Identify which cell holds the provided text, then report its (x, y) central coordinate. 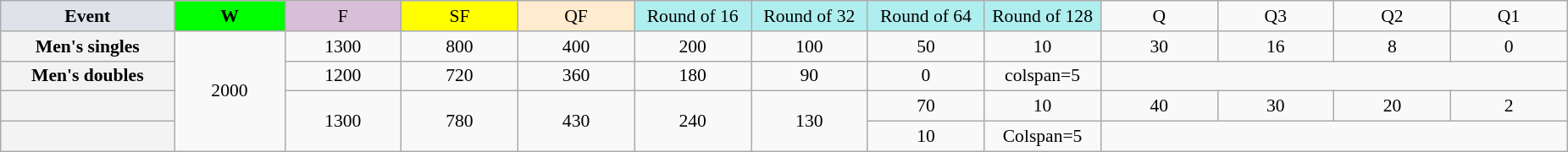
130 (809, 122)
200 (693, 46)
20 (1393, 106)
SF (460, 16)
Round of 32 (809, 16)
90 (809, 76)
Men's doubles (88, 76)
Round of 64 (926, 16)
8 (1393, 46)
50 (926, 46)
780 (460, 122)
40 (1159, 106)
430 (576, 122)
QF (576, 16)
720 (460, 76)
2000 (230, 91)
Q1 (1509, 16)
240 (693, 122)
Colspan=5 (1043, 137)
Round of 16 (693, 16)
180 (693, 76)
360 (576, 76)
16 (1276, 46)
Round of 128 (1043, 16)
Event (88, 16)
400 (576, 46)
F (343, 16)
1200 (343, 76)
800 (460, 46)
Q2 (1393, 16)
Men's singles (88, 46)
100 (809, 46)
Q (1159, 16)
2 (1509, 106)
Q3 (1276, 16)
70 (926, 106)
W (230, 16)
colspan=5 (1043, 76)
